Determine the [X, Y] coordinate at the center of the cell enclosing the given text.  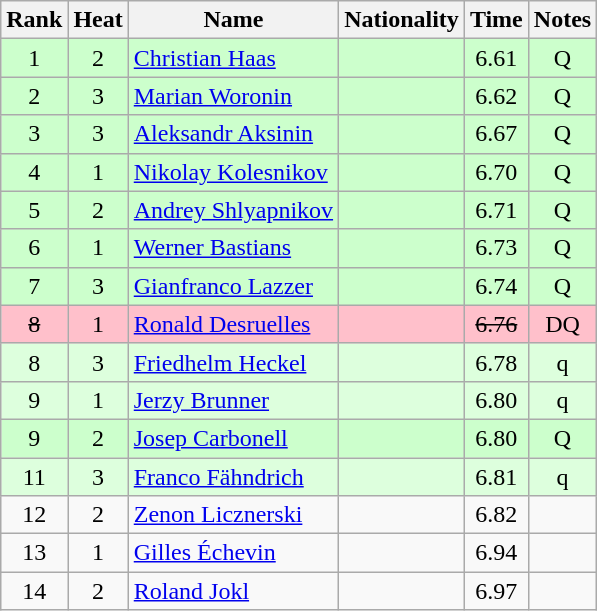
Name [233, 20]
5 [34, 210]
Jerzy Brunner [233, 400]
14 [34, 591]
Friedhelm Heckel [233, 362]
6.61 [496, 58]
Zenon Licznerski [233, 515]
6.97 [496, 591]
6.94 [496, 553]
6.73 [496, 248]
Werner Bastians [233, 248]
6 [34, 248]
Marian Woronin [233, 96]
6.76 [496, 324]
Josep Carbonell [233, 438]
Franco Fähndrich [233, 477]
6.71 [496, 210]
Gilles Échevin [233, 553]
6.62 [496, 96]
Rank [34, 20]
7 [34, 286]
Ronald Desruelles [233, 324]
Heat [98, 20]
Christian Haas [233, 58]
Nationality [402, 20]
Notes [562, 20]
13 [34, 553]
Roland Jokl [233, 591]
Nikolay Kolesnikov [233, 172]
12 [34, 515]
Time [496, 20]
6.67 [496, 134]
4 [34, 172]
DQ [562, 324]
Aleksandr Aksinin [233, 134]
6.74 [496, 286]
6.81 [496, 477]
11 [34, 477]
6.70 [496, 172]
Andrey Shlyapnikov [233, 210]
6.78 [496, 362]
Gianfranco Lazzer [233, 286]
6.82 [496, 515]
